Capture the cell that displays the provided text and extract its (x, y) central coordinate. 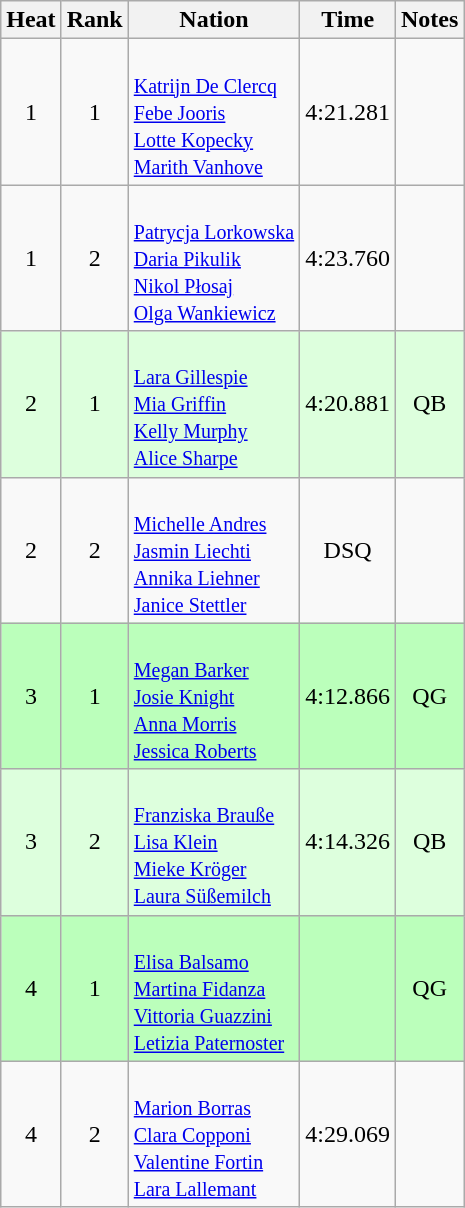
Patrycja LorkowskaDaria PikulikNikol PłosajOlga Wankiewicz (214, 258)
Franziska BraußeLisa KleinMieke KrögerLaura Süßemilch (214, 842)
Lara GillespieMia GriffinKelly MurphyAlice Sharpe (214, 404)
Notes (429, 20)
4:21.281 (348, 112)
Time (348, 20)
Katrijn De ClercqFebe JoorisLotte KopeckyMarith Vanhove (214, 112)
Rank (94, 20)
4:14.326 (348, 842)
Michelle AndresJasmin LiechtiAnnika LiehnerJanice Stettler (214, 550)
4:12.866 (348, 696)
Marion BorrasClara CopponiValentine FortinLara Lallemant (214, 1134)
Nation (214, 20)
4:20.881 (348, 404)
4:23.760 (348, 258)
Heat (31, 20)
Megan BarkerJosie KnightAnna MorrisJessica Roberts (214, 696)
DSQ (348, 550)
Elisa BalsamoMartina FidanzaVittoria GuazziniLetizia Paternoster (214, 988)
4:29.069 (348, 1134)
